Output the (X, Y) coordinate of the center of the cell containing the given text.  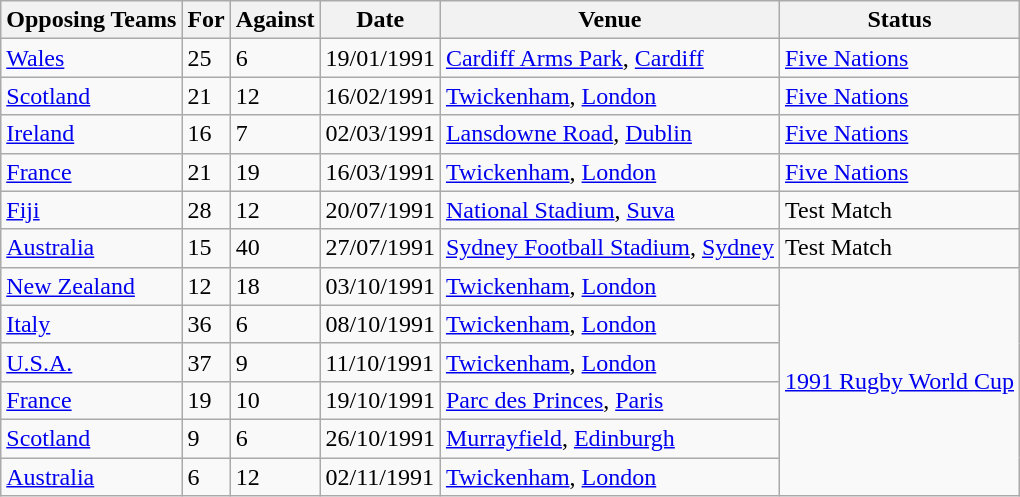
28 (206, 210)
New Zealand (92, 286)
25 (206, 58)
18 (275, 286)
40 (275, 248)
02/11/1991 (380, 477)
Ireland (92, 134)
1991 Rugby World Cup (899, 381)
36 (206, 324)
16/02/1991 (380, 96)
Murrayfield, Edinburgh (610, 438)
19/10/1991 (380, 400)
U.S.A. (92, 362)
19/01/1991 (380, 58)
Parc des Princes, Paris (610, 400)
03/10/1991 (380, 286)
02/03/1991 (380, 134)
Venue (610, 20)
Against (275, 20)
Opposing Teams (92, 20)
Sydney Football Stadium, Sydney (610, 248)
Wales (92, 58)
Lansdowne Road, Dublin (610, 134)
For (206, 20)
20/07/1991 (380, 210)
Fiji (92, 210)
Status (899, 20)
08/10/1991 (380, 324)
37 (206, 362)
11/10/1991 (380, 362)
National Stadium, Suva (610, 210)
27/07/1991 (380, 248)
15 (206, 248)
7 (275, 134)
26/10/1991 (380, 438)
10 (275, 400)
Italy (92, 324)
16/03/1991 (380, 172)
16 (206, 134)
Cardiff Arms Park, Cardiff (610, 58)
Date (380, 20)
